From the cell containing the given text, extract its center point as (x, y) coordinate. 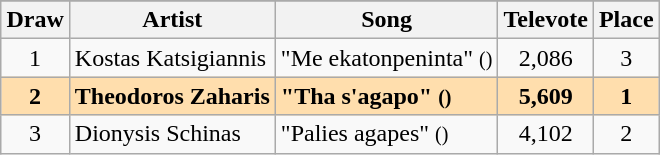
Dionysis Schinas (172, 134)
Televote (546, 20)
Song (386, 20)
Theodoros Zaharis (172, 96)
"Tha s'agapo" () (386, 96)
Artist (172, 20)
Draw (35, 20)
5,609 (546, 96)
2,086 (546, 58)
4,102 (546, 134)
Place (626, 20)
"Palies agapes" () (386, 134)
Kostas Katsigiannis (172, 58)
"Me ekatonpeninta" () (386, 58)
